Return [x, y] of the center of cell containing provided text 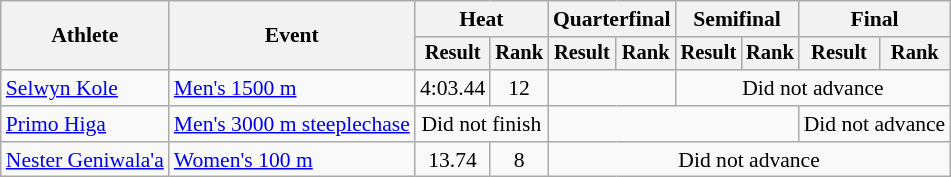
Event [292, 36]
4:03.44 [452, 88]
Men's 1500 m [292, 88]
Semifinal [738, 19]
Men's 3000 m steeplechase [292, 124]
Heat [482, 19]
Athlete [85, 36]
12 [519, 88]
Selwyn Kole [85, 88]
Quarterfinal [612, 19]
Did not finish [482, 124]
Final [875, 19]
Primo Higa [85, 124]
